Pinpoint the cell where the given text exists, returning its [X, Y] midpoint coordinate. 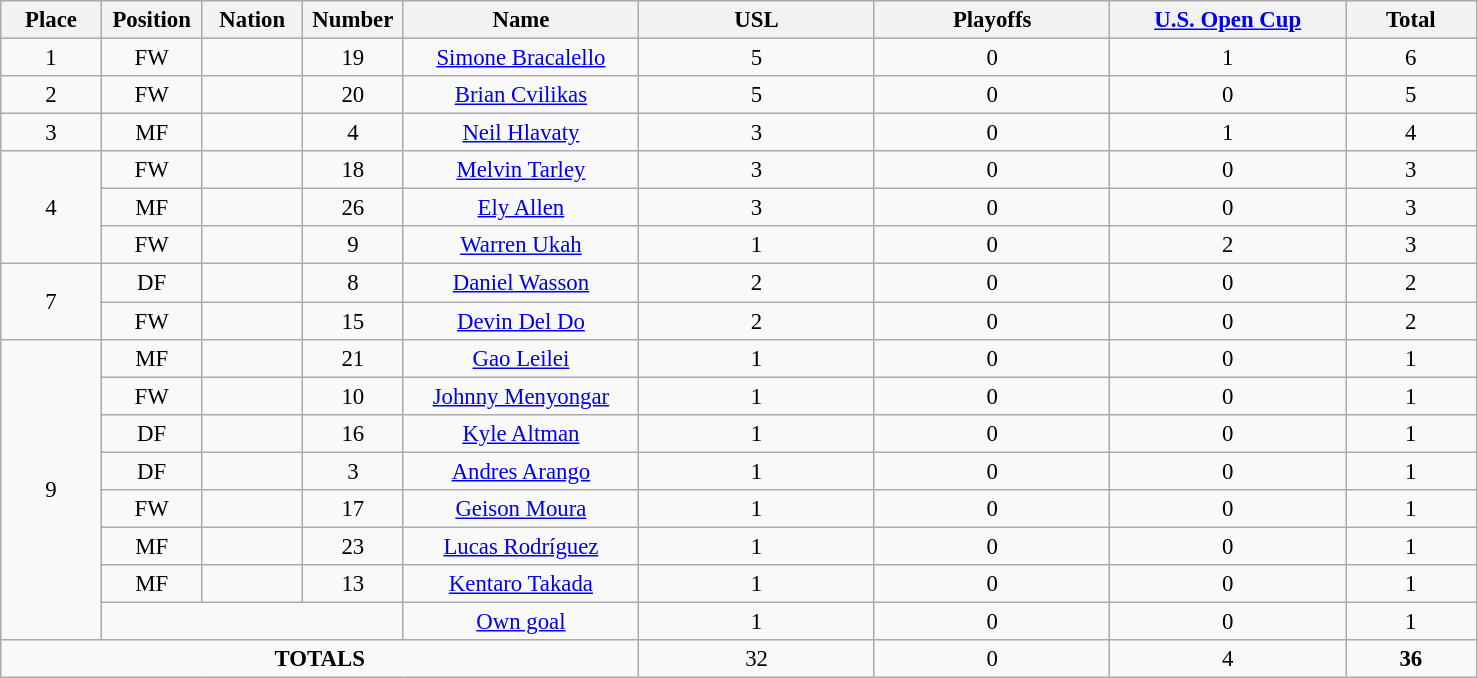
20 [354, 95]
Place [52, 20]
26 [354, 208]
Nation [252, 20]
Name [521, 20]
10 [354, 396]
Warren Ukah [521, 245]
Lucas Rodríguez [521, 546]
19 [354, 58]
Kentaro Takada [521, 584]
Geison Moura [521, 509]
32 [757, 659]
Brian Cvilikas [521, 95]
17 [354, 509]
16 [354, 433]
U.S. Open Cup [1228, 20]
8 [354, 283]
18 [354, 170]
Playoffs [992, 20]
Kyle Altman [521, 433]
36 [1412, 659]
TOTALS [320, 659]
Johnny Menyongar [521, 396]
23 [354, 546]
Position [152, 20]
Simone Bracalello [521, 58]
Daniel Wasson [521, 283]
21 [354, 358]
6 [1412, 58]
Melvin Tarley [521, 170]
15 [354, 321]
Gao Leilei [521, 358]
7 [52, 302]
13 [354, 584]
Devin Del Do [521, 321]
Total [1412, 20]
Andres Arango [521, 471]
Ely Allen [521, 208]
USL [757, 20]
Number [354, 20]
Own goal [521, 621]
Neil Hlavaty [521, 133]
